Pinpoint the cell where the given text exists, returning its [X, Y] midpoint coordinate. 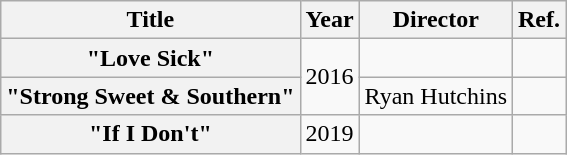
2019 [330, 134]
Title [150, 20]
Director [436, 20]
Ryan Hutchins [436, 96]
Ref. [540, 20]
"Love Sick" [150, 58]
"Strong Sweet & Southern" [150, 96]
"If I Don't" [150, 134]
2016 [330, 77]
Year [330, 20]
